Return (X, Y) of the center of cell containing provided text 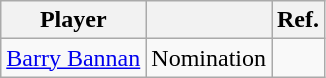
Ref. (298, 20)
Player (74, 20)
Nomination (209, 58)
Barry Bannan (74, 58)
